Identify which cell holds the provided text, then report its (X, Y) central coordinate. 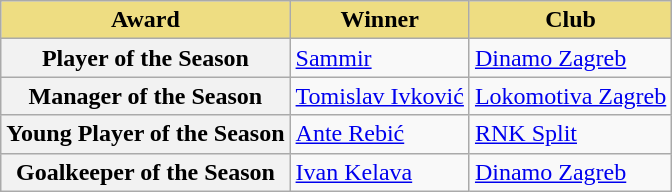
Manager of the Season (146, 96)
Goalkeeper of the Season (146, 172)
RNK Split (570, 134)
Young Player of the Season (146, 134)
Sammir (380, 58)
Award (146, 20)
Winner (380, 20)
Ivan Kelava (380, 172)
Player of the Season (146, 58)
Lokomotiva Zagreb (570, 96)
Ante Rebić (380, 134)
Club (570, 20)
Tomislav Ivković (380, 96)
